Return the [x, y] coordinate for the center point of the cell that contains the specified text.  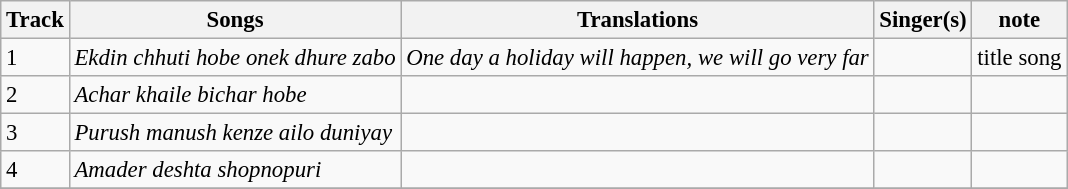
Songs [235, 20]
4 [35, 170]
Ekdin chhuti hobe onek dhure zabo [235, 58]
Purush manush kenze ailo duniyay [235, 133]
Translations [638, 20]
note [1020, 20]
Achar khaile bichar hobe [235, 95]
One day a holiday will happen, we will go very far [638, 58]
Amader deshta shopnopuri [235, 170]
Track [35, 20]
3 [35, 133]
title song [1020, 58]
Singer(s) [923, 20]
1 [35, 58]
2 [35, 95]
